Identify which cell holds the provided text, then report its (x, y) central coordinate. 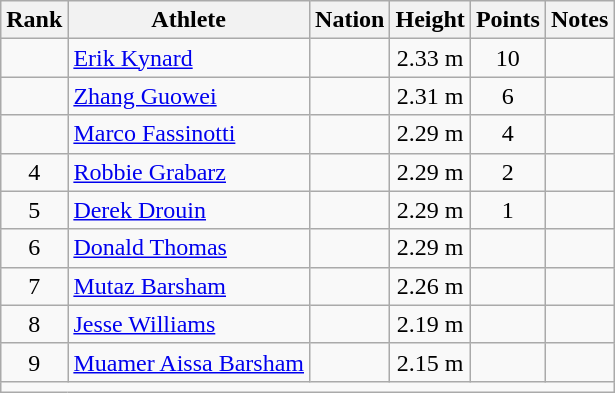
Notes (579, 20)
Athlete (189, 20)
7 (34, 286)
Muamer Aissa Barsham (189, 362)
Donald Thomas (189, 248)
2.31 m (430, 96)
2.26 m (430, 286)
2.15 m (430, 362)
Mutaz Barsham (189, 286)
Points (508, 20)
Nation (350, 20)
5 (34, 210)
2.19 m (430, 324)
Height (430, 20)
Jesse Williams (189, 324)
2 (508, 172)
10 (508, 58)
Marco Fassinotti (189, 134)
Derek Drouin (189, 210)
Rank (34, 20)
8 (34, 324)
Robbie Grabarz (189, 172)
2.33 m (430, 58)
Erik Kynard (189, 58)
1 (508, 210)
Zhang Guowei (189, 96)
9 (34, 362)
